Extract the (X, Y) coordinate from the center of the cell holding the provided text.  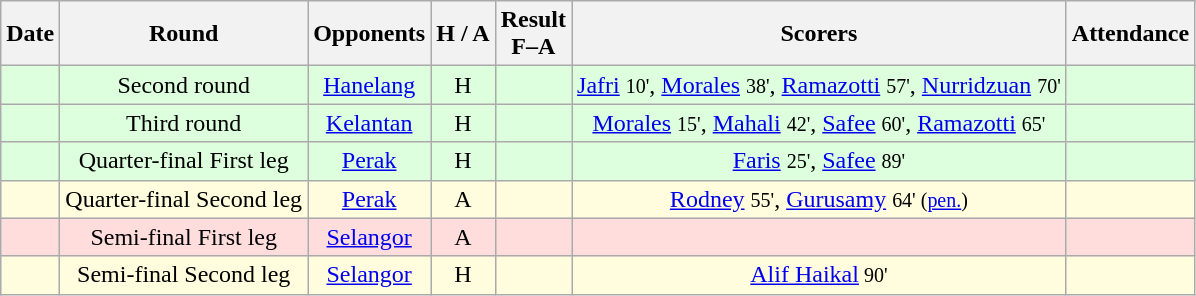
Semi-final First leg (184, 237)
Second round (184, 85)
Quarter-final Second leg (184, 199)
Third round (184, 123)
Semi-final Second leg (184, 275)
Hanelang (370, 85)
Date (30, 34)
H / A (463, 34)
Opponents (370, 34)
Scorers (820, 34)
Jafri 10', Morales 38', Ramazotti 57', Nurridzuan 70' (820, 85)
Morales 15', Mahali 42', Safee 60', Ramazotti 65' (820, 123)
Attendance (1130, 34)
ResultF–A (533, 34)
Quarter-final First leg (184, 161)
Alif Haikal 90' (820, 275)
Round (184, 34)
Rodney 55', Gurusamy 64' (pen.) (820, 199)
Faris 25', Safee 89' (820, 161)
Kelantan (370, 123)
